Find where the given text appears and provide that cell's center as [x, y] coordinate. 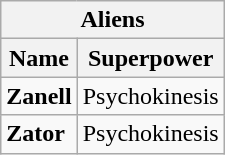
Name [39, 58]
Zator [39, 134]
Zanell [39, 96]
Aliens [112, 20]
Superpower [150, 58]
